Extract the [X, Y] coordinate from the center of the cell holding the provided text.  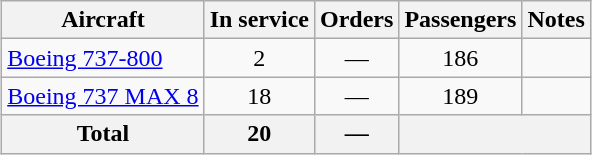
Notes [556, 20]
Aircraft [103, 20]
186 [460, 58]
18 [259, 96]
2 [259, 58]
189 [460, 96]
Boeing 737 MAX 8 [103, 96]
20 [259, 134]
Boeing 737-800 [103, 58]
Orders [356, 20]
Passengers [460, 20]
Total [103, 134]
In service [259, 20]
